Pinpoint the cell where the given text exists, returning its (x, y) midpoint coordinate. 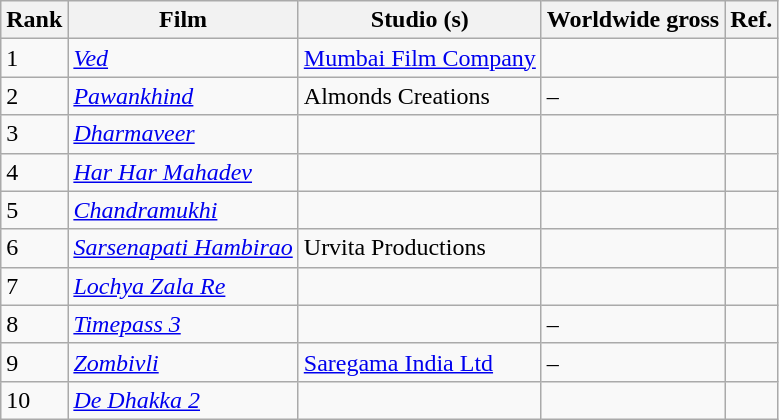
Ved (183, 58)
Lochya Zala Re (183, 286)
Chandramukhi (183, 210)
3 (34, 134)
Studio (s) (420, 20)
Timepass 3 (183, 324)
Pawankhind (183, 96)
Zombivli (183, 362)
7 (34, 286)
Almonds Creations (420, 96)
Har Har Mahadev (183, 172)
10 (34, 400)
8 (34, 324)
6 (34, 248)
4 (34, 172)
Film (183, 20)
De Dhakka 2 (183, 400)
Rank (34, 20)
1 (34, 58)
Dharmaveer (183, 134)
Ref. (752, 20)
Mumbai Film Company (420, 58)
2 (34, 96)
Saregama India Ltd (420, 362)
Worldwide gross (632, 20)
Urvita Productions (420, 248)
5 (34, 210)
9 (34, 362)
Sarsenapati Hambirao (183, 248)
